Output the [X, Y] coordinate of the center of the cell containing the given text.  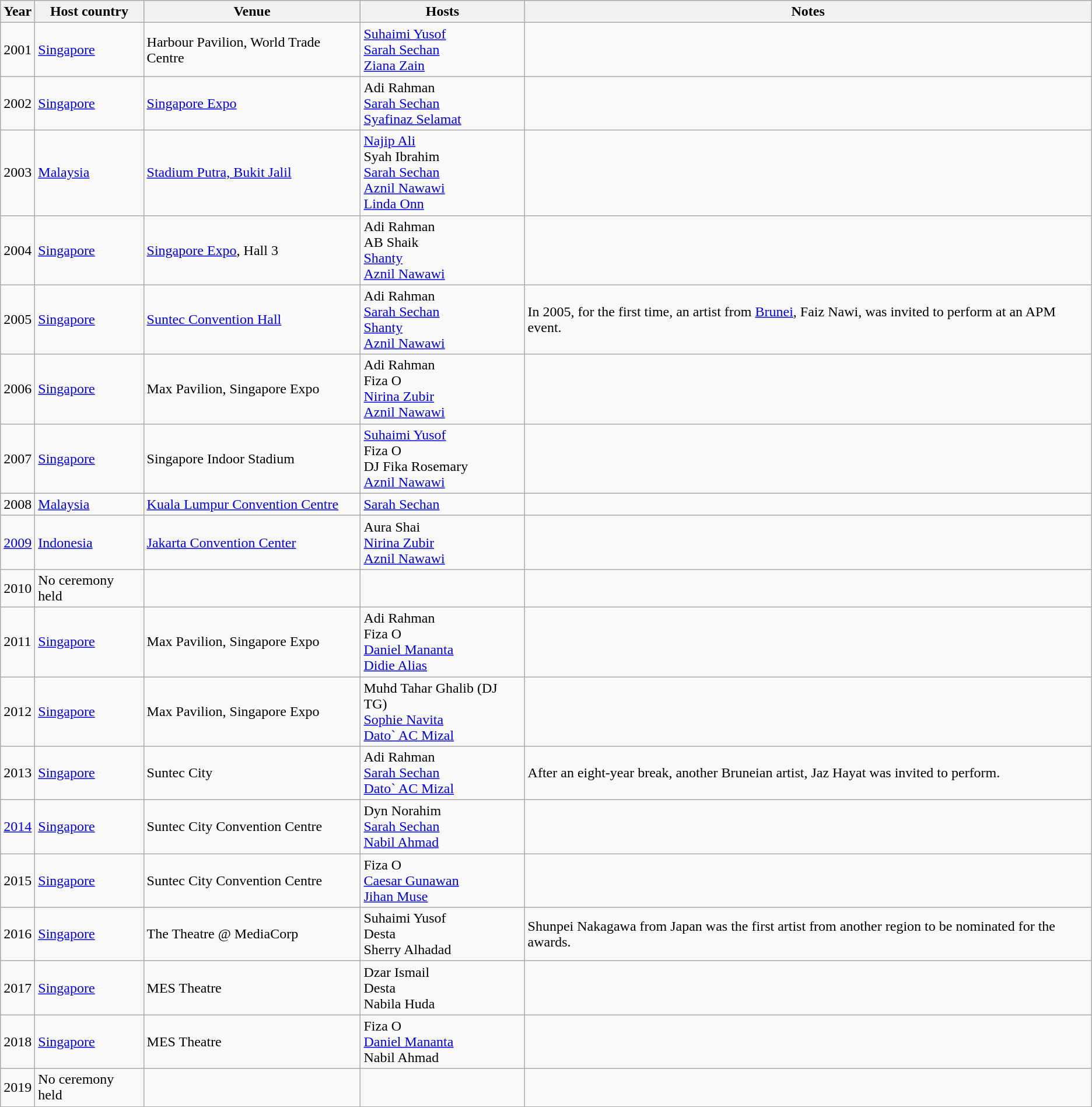
Dzar Ismail Desta Nabila Huda [442, 988]
Suhaimi Yusof Desta Sherry Alhadad [442, 934]
After an eight-year break, another Bruneian artist, Jaz Hayat was invited to perform. [808, 773]
Suntec City [252, 773]
2016 [17, 934]
Najip Ali Syah Ibrahim Sarah Sechan Aznil Nawawi Linda Onn [442, 173]
Aura Shai Nirina Zubir Aznil Nawawi [442, 542]
Suntec Convention Hall [252, 320]
The Theatre @ MediaCorp [252, 934]
Adi Rahman Sarah Sechan Dato` AC Mizal [442, 773]
2004 [17, 250]
Singapore Expo [252, 103]
2017 [17, 988]
2006 [17, 389]
Notes [808, 12]
2014 [17, 827]
Sarah Sechan [442, 504]
Muhd Tahar Ghalib (DJ TG) Sophie Navita Dato` AC Mizal [442, 712]
Suhaimi Yusof Fiza O DJ Fika Rosemary Aznil Nawawi [442, 459]
2015 [17, 881]
Venue [252, 12]
2009 [17, 542]
Fiza O Caesar Gunawan Jihan Muse [442, 881]
2007 [17, 459]
Adi Rahman Fiza O Daniel Mananta Didie Alias [442, 642]
Jakarta Convention Center [252, 542]
Dyn Norahim Sarah Sechan Nabil Ahmad [442, 827]
2002 [17, 103]
2003 [17, 173]
Shunpei Nakagawa from Japan was the first artist from another region to be nominated for the awards. [808, 934]
In 2005, for the first time, an artist from Brunei, Faiz Nawi, was invited to perform at an APM event. [808, 320]
Kuala Lumpur Convention Centre [252, 504]
2019 [17, 1088]
Hosts [442, 12]
2005 [17, 320]
Adi Rahman Sarah Sechan Shanty Aznil Nawawi [442, 320]
2001 [17, 50]
Adi Rahman AB Shaik Shanty Aznil Nawawi [442, 250]
Adi Rahman Sarah Sechan Syafinaz Selamat [442, 103]
2018 [17, 1042]
Indonesia [89, 542]
Suhaimi Yusof Sarah Sechan Ziana Zain [442, 50]
2008 [17, 504]
Singapore Expo, Hall 3 [252, 250]
2012 [17, 712]
Host country [89, 12]
Harbour Pavilion, World Trade Centre [252, 50]
2010 [17, 588]
2013 [17, 773]
2011 [17, 642]
Singapore Indoor Stadium [252, 459]
Fiza O Daniel Mananta Nabil Ahmad [442, 1042]
Year [17, 12]
Stadium Putra, Bukit Jalil [252, 173]
Adi Rahman Fiza O Nirina Zubir Aznil Nawawi [442, 389]
